Return the (x, y) coordinate for the center point of the cell that contains the specified text.  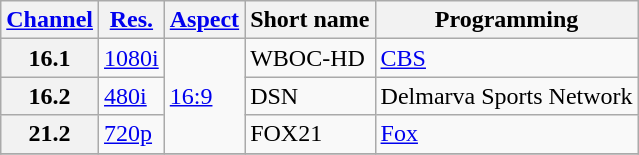
Programming (506, 20)
16:9 (204, 96)
16.1 (50, 58)
1080i (132, 58)
Fox (506, 134)
16.2 (50, 96)
Aspect (204, 20)
Short name (310, 20)
Delmarva Sports Network (506, 96)
Res. (132, 20)
CBS (506, 58)
FOX21 (310, 134)
480i (132, 96)
WBOC-HD (310, 58)
21.2 (50, 134)
DSN (310, 96)
720p (132, 134)
Channel (50, 20)
